Identify which cell holds the provided text, then report its [x, y] central coordinate. 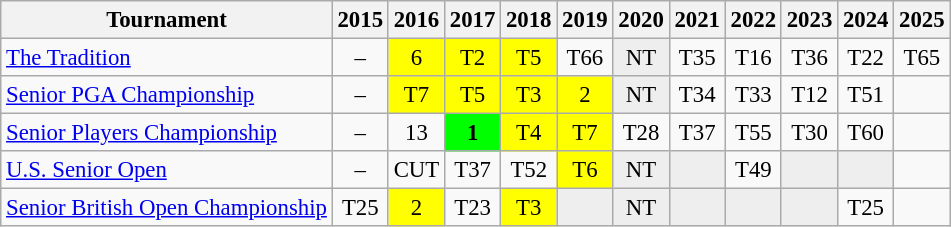
Senior British Open Championship [166, 208]
2018 [529, 20]
T36 [809, 58]
T35 [697, 58]
2022 [753, 20]
2021 [697, 20]
T49 [753, 170]
T6 [585, 170]
T65 [922, 58]
T2 [472, 58]
U.S. Senior Open [166, 170]
Senior PGA Championship [166, 95]
T30 [809, 133]
T33 [753, 95]
1 [472, 133]
2023 [809, 20]
2020 [641, 20]
The Tradition [166, 58]
T22 [866, 58]
2025 [922, 20]
T28 [641, 133]
Senior Players Championship [166, 133]
T51 [866, 95]
T16 [753, 58]
2015 [360, 20]
T4 [529, 133]
CUT [416, 170]
2016 [416, 20]
2017 [472, 20]
2019 [585, 20]
T12 [809, 95]
T66 [585, 58]
Tournament [166, 20]
T52 [529, 170]
T23 [472, 208]
T55 [753, 133]
2024 [866, 20]
T34 [697, 95]
13 [416, 133]
6 [416, 58]
T60 [866, 133]
